Search for the cell housing the specified text and yield its (X, Y) center coordinate. 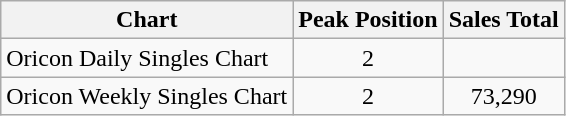
Oricon Weekly Singles Chart (147, 96)
Oricon Daily Singles Chart (147, 58)
Sales Total (504, 20)
Peak Position (368, 20)
73,290 (504, 96)
Chart (147, 20)
